Return (x, y) of the center of cell containing provided text 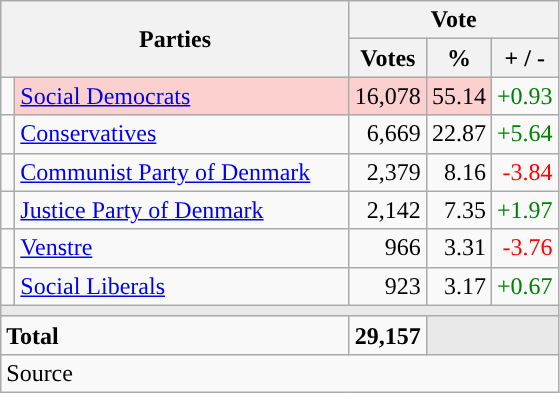
-3.84 (524, 172)
+0.67 (524, 286)
Social Liberals (182, 286)
Total (176, 335)
966 (388, 248)
923 (388, 286)
29,157 (388, 335)
Source (280, 373)
% (458, 58)
16,078 (388, 96)
-3.76 (524, 248)
22.87 (458, 134)
2,142 (388, 210)
+5.64 (524, 134)
Conservatives (182, 134)
+ / - (524, 58)
3.31 (458, 248)
2,379 (388, 172)
8.16 (458, 172)
Social Democrats (182, 96)
Venstre (182, 248)
55.14 (458, 96)
Communist Party of Denmark (182, 172)
3.17 (458, 286)
Votes (388, 58)
+0.93 (524, 96)
Justice Party of Denmark (182, 210)
Vote (454, 20)
Parties (176, 39)
6,669 (388, 134)
7.35 (458, 210)
+1.97 (524, 210)
